Find where the given text appears and provide that cell's center as [x, y] coordinate. 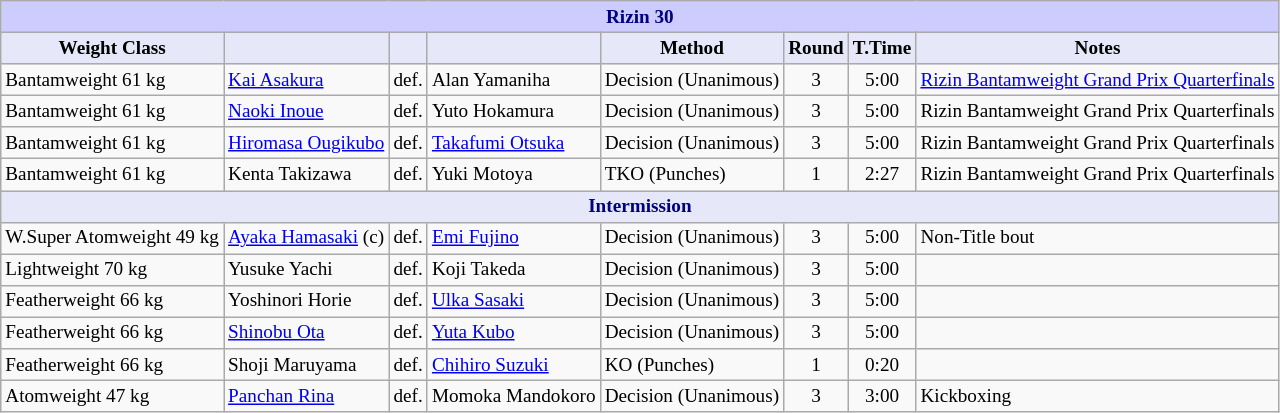
Panchan Rina [306, 396]
Ayaka Hamasaki (c) [306, 238]
Yuki Motoya [514, 175]
Lightweight 70 kg [112, 270]
2:27 [882, 175]
Hiromasa Ougikubo [306, 143]
Atomweight 47 kg [112, 396]
Shoji Maruyama [306, 365]
Chihiro Suzuki [514, 365]
Shinobu Ota [306, 333]
Yuta Kubo [514, 333]
Rizin 30 [640, 17]
Takafumi Otsuka [514, 143]
Method [692, 48]
Kickboxing [1098, 396]
Yoshinori Horie [306, 301]
Momoka Mandokoro [514, 396]
Notes [1098, 48]
Kai Asakura [306, 80]
Koji Takeda [514, 270]
Round [816, 48]
Yusuke Yachi [306, 270]
Yuto Hokamura [514, 111]
W.Super Atomweight 49 kg [112, 238]
KO (Punches) [692, 365]
Non-Title bout [1098, 238]
Emi Fujino [514, 238]
T.Time [882, 48]
3:00 [882, 396]
Naoki Inoue [306, 111]
0:20 [882, 365]
Ulka Sasaki [514, 301]
Kenta Takizawa [306, 175]
Intermission [640, 206]
TKO (Punches) [692, 175]
Alan Yamaniha [514, 80]
Weight Class [112, 48]
